From the cell containing the given text, extract its center point as (X, Y) coordinate. 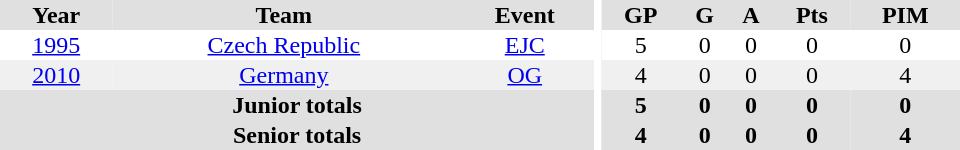
Year (56, 15)
2010 (56, 75)
GP (641, 15)
Germany (284, 75)
1995 (56, 45)
A (752, 15)
Junior totals (297, 105)
EJC (524, 45)
Pts (812, 15)
Event (524, 15)
G (705, 15)
PIM (905, 15)
Team (284, 15)
Czech Republic (284, 45)
OG (524, 75)
Senior totals (297, 135)
